Return the [X, Y] coordinate for the center point of the cell that contains the specified text.  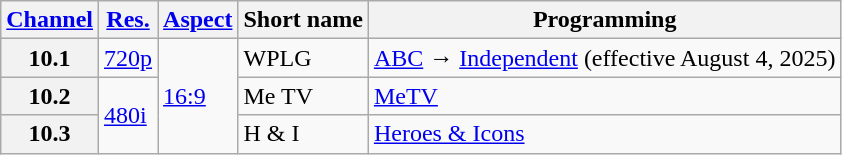
10.2 [50, 96]
MeTV [604, 96]
Aspect [198, 20]
Heroes & Icons [604, 134]
Channel [50, 20]
720p [128, 58]
480i [128, 115]
H & I [303, 134]
Me TV [303, 96]
Programming [604, 20]
Short name [303, 20]
ABC → Independent (effective August 4, 2025) [604, 58]
Res. [128, 20]
16:9 [198, 96]
WPLG [303, 58]
10.1 [50, 58]
10.3 [50, 134]
